Output the [X, Y] coordinate of the center of the cell containing the given text.  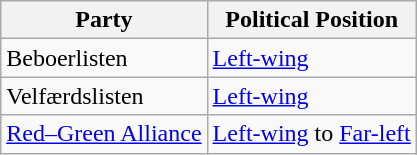
Red–Green Alliance [104, 134]
Party [104, 20]
Beboerlisten [104, 58]
Left-wing to Far-left [312, 134]
Political Position [312, 20]
Velfærdslisten [104, 96]
